Provide the (x, y) coordinate of the cell's center where the given text is located.  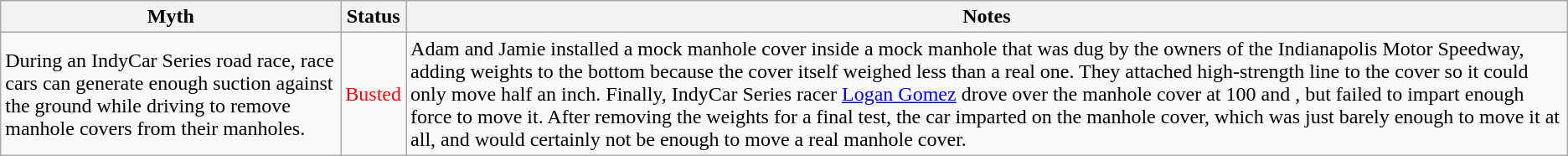
Status (374, 17)
Busted (374, 94)
Notes (987, 17)
Myth (171, 17)
